Locate the cell with the specified text and output its (x, y) center coordinate. 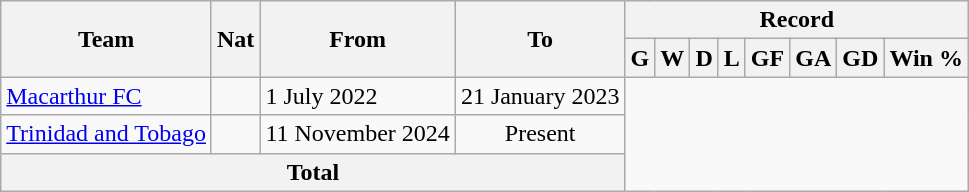
From (358, 39)
Trinidad and Tobago (106, 134)
W (672, 58)
Win % (926, 58)
D (704, 58)
Present (540, 134)
GA (814, 58)
Macarthur FC (106, 96)
Team (106, 39)
11 November 2024 (358, 134)
GD (860, 58)
G (640, 58)
L (732, 58)
1 July 2022 (358, 96)
Total (313, 172)
21 January 2023 (540, 96)
GF (767, 58)
Nat (235, 39)
To (540, 39)
Record (796, 20)
